Identify which cell holds the provided text, then report its [X, Y] central coordinate. 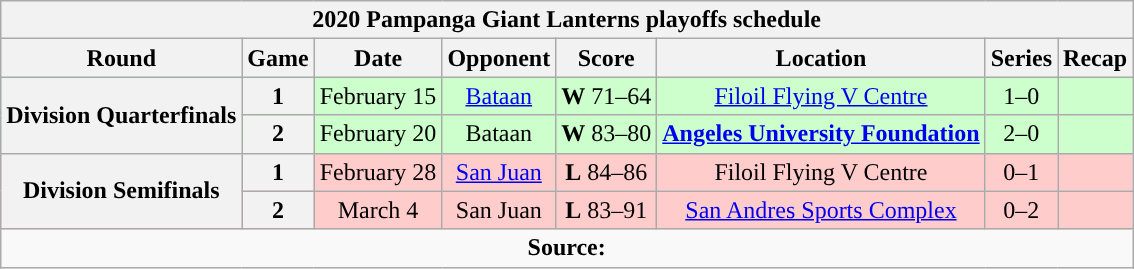
L 84–86 [606, 172]
Division Quarterfinals [122, 115]
March 4 [378, 210]
Source: [567, 248]
Series [1021, 58]
0–1 [1021, 172]
Division Semifinals [122, 191]
W 83–80 [606, 134]
February 28 [378, 172]
Date [378, 58]
2020 Pampanga Giant Lanterns playoffs schedule [567, 20]
1–0 [1021, 96]
Opponent [499, 58]
Round [122, 58]
February 20 [378, 134]
Location [821, 58]
Score [606, 58]
February 15 [378, 96]
2–0 [1021, 134]
0–2 [1021, 210]
Game [278, 58]
Recap [1096, 58]
L 83–91 [606, 210]
W 71–64 [606, 96]
Angeles University Foundation [821, 134]
San Andres Sports Complex [821, 210]
